From the cell containing the given text, extract its center point as (X, Y) coordinate. 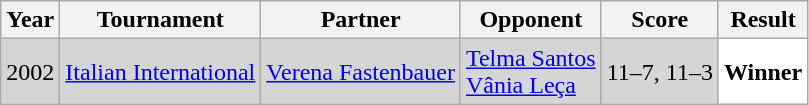
Italian International (160, 72)
2002 (30, 72)
Year (30, 20)
Telma Santos Vânia Leça (530, 72)
Partner (361, 20)
Score (660, 20)
Verena Fastenbauer (361, 72)
Opponent (530, 20)
Result (762, 20)
Tournament (160, 20)
11–7, 11–3 (660, 72)
Winner (762, 72)
